Return (X, Y) of the center of cell containing provided text 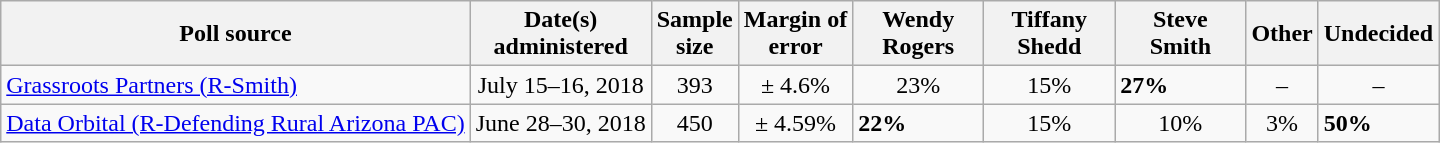
Poll source (236, 34)
Margin of error (795, 34)
Other (1282, 34)
450 (694, 123)
Tiffany Shedd (1050, 34)
Samplesize (694, 34)
27% (1180, 85)
Undecided (1378, 34)
Data Orbital (R-Defending Rural Arizona PAC) (236, 123)
± 4.6% (795, 85)
Date(s)administered (560, 34)
Wendy Rogers (918, 34)
3% (1282, 123)
July 15–16, 2018 (560, 85)
10% (1180, 123)
23% (918, 85)
Grassroots Partners (R-Smith) (236, 85)
22% (918, 123)
50% (1378, 123)
393 (694, 85)
June 28–30, 2018 (560, 123)
± 4.59% (795, 123)
SteveSmith (1180, 34)
